Capture the cell that displays the provided text and extract its (x, y) central coordinate. 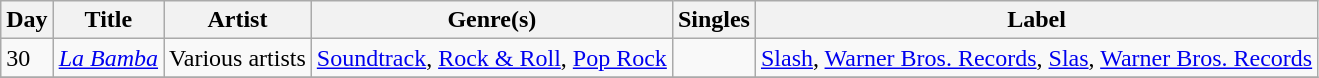
Various artists (238, 58)
Title (108, 20)
30 (27, 58)
Label (1036, 20)
Singles (714, 20)
Day (27, 20)
Slash, Warner Bros. Records, Slas, Warner Bros. Records (1036, 58)
Artist (238, 20)
La Bamba (108, 58)
Soundtrack, Rock & Roll, Pop Rock (492, 58)
Genre(s) (492, 20)
